Detect which cell encompasses the target text, then output its (x, y) center coordinate. 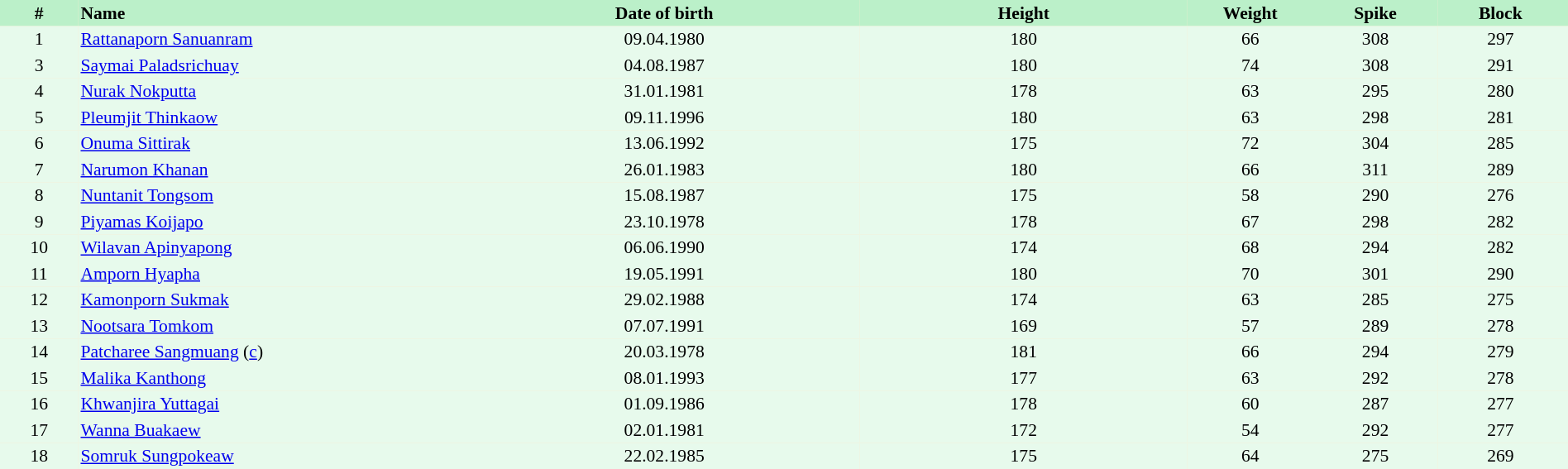
281 (1500, 117)
297 (1500, 40)
10 (39, 248)
Narumon Khanan (273, 170)
301 (1374, 274)
26.01.1983 (664, 170)
Height (1024, 13)
15.08.1987 (664, 195)
Onuma Sittirak (273, 144)
Nurak Nokputta (273, 91)
31.01.1981 (664, 91)
70 (1250, 274)
Name (273, 13)
04.08.1987 (664, 65)
169 (1024, 326)
Piyamas Koijapo (273, 222)
Malika Kanthong (273, 378)
13 (39, 326)
279 (1500, 352)
Pleumjit Thinkaow (273, 117)
Block (1500, 13)
01.09.1986 (664, 404)
23.10.1978 (664, 222)
Spike (1374, 13)
Date of birth (664, 13)
Patcharee Sangmuang (c) (273, 352)
280 (1500, 91)
14 (39, 352)
74 (1250, 65)
09.04.1980 (664, 40)
311 (1374, 170)
275 (1500, 299)
57 (1250, 326)
5 (39, 117)
20.03.1978 (664, 352)
Nuntanit Tongsom (273, 195)
Kamonporn Sukmak (273, 299)
60 (1250, 404)
12 (39, 299)
19.05.1991 (664, 274)
67 (1250, 222)
68 (1250, 248)
Saymai Paladsrichuay (273, 65)
287 (1374, 404)
Amporn Hyapha (273, 274)
58 (1250, 195)
276 (1500, 195)
29.02.1988 (664, 299)
# (39, 13)
1 (39, 40)
7 (39, 170)
Nootsara Tomkom (273, 326)
02.01.1981 (664, 430)
3 (39, 65)
4 (39, 91)
291 (1500, 65)
172 (1024, 430)
11 (39, 274)
17 (39, 430)
177 (1024, 378)
06.06.1990 (664, 248)
09.11.1996 (664, 117)
54 (1250, 430)
07.07.1991 (664, 326)
181 (1024, 352)
295 (1374, 91)
16 (39, 404)
08.01.1993 (664, 378)
Rattanaporn Sanuanram (273, 40)
13.06.1992 (664, 144)
Wanna Buakaew (273, 430)
Khwanjira Yuttagai (273, 404)
72 (1250, 144)
Weight (1250, 13)
304 (1374, 144)
Wilavan Apinyapong (273, 248)
8 (39, 195)
6 (39, 144)
9 (39, 222)
15 (39, 378)
